Detect which cell encompasses the target text, then output its (X, Y) center coordinate. 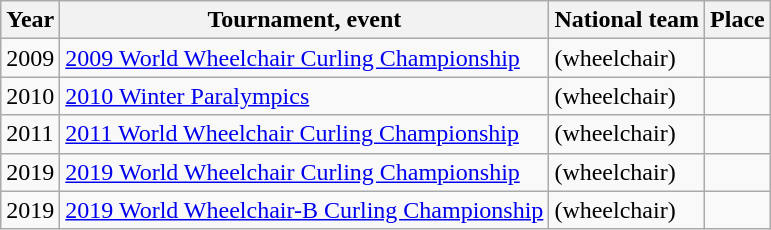
2011 World Wheelchair Curling Championship (304, 134)
2011 (30, 134)
Tournament, event (304, 20)
2010 (30, 96)
National team (627, 20)
Place (738, 20)
2019 World Wheelchair-B Curling Championship (304, 210)
2010 Winter Paralympics (304, 96)
Year (30, 20)
2009 (30, 58)
2019 World Wheelchair Curling Championship (304, 172)
2009 World Wheelchair Curling Championship (304, 58)
